Determine the (X, Y) coordinate at the center of the cell enclosing the given text.  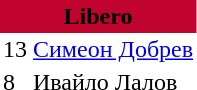
Libero (98, 16)
13 (15, 50)
Симеон Добрев (113, 50)
